Locate the cell with the specified text and output its [x, y] center coordinate. 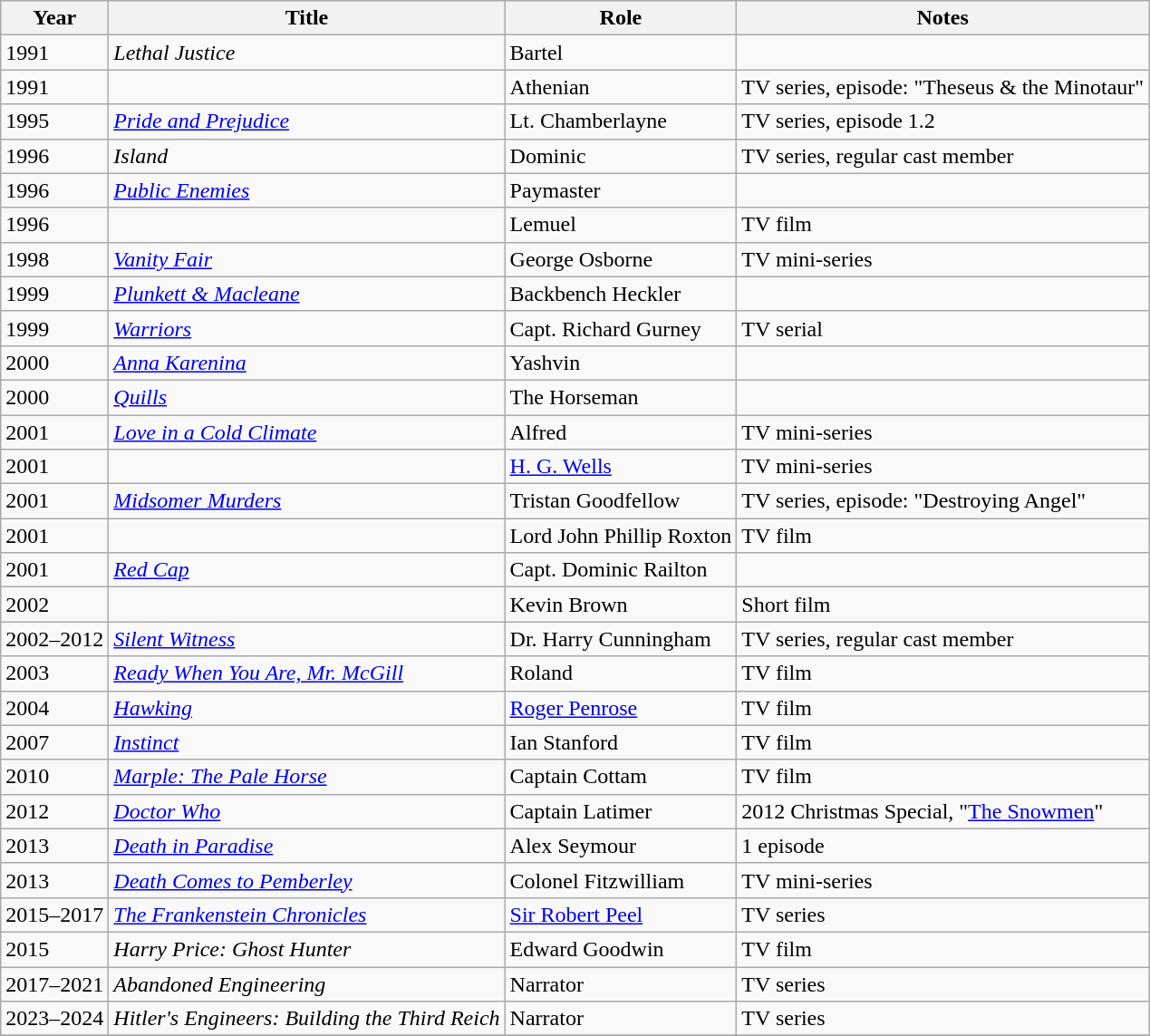
Kevin Brown [621, 605]
Lethal Justice [306, 53]
The Frankenstein Chronicles [306, 915]
TV series, episode 1.2 [942, 121]
2015 [54, 949]
Lt. Chamberlayne [621, 121]
Dominic [621, 156]
Island [306, 156]
2010 [54, 777]
1998 [54, 259]
Short film [942, 605]
Bartel [621, 53]
Year [54, 18]
Quills [306, 397]
Yashvin [621, 363]
Silent Witness [306, 639]
H. G. Wells [621, 467]
Harry Price: Ghost Hunter [306, 949]
Death Comes to Pemberley [306, 880]
Colonel Fitzwilliam [621, 880]
Roger Penrose [621, 708]
TV series, episode: "Destroying Angel" [942, 501]
Plunkett & Macleane [306, 294]
Title [306, 18]
TV serial [942, 328]
Alex Seymour [621, 846]
Red Cap [306, 570]
Notes [942, 18]
2012 [54, 811]
2017–2021 [54, 983]
Ian Stanford [621, 742]
George Osborne [621, 259]
2004 [54, 708]
Midsomer Murders [306, 501]
2007 [54, 742]
Anna Karenina [306, 363]
Edward Goodwin [621, 949]
Doctor Who [306, 811]
Dr. Harry Cunningham [621, 639]
Backbench Heckler [621, 294]
Lemuel [621, 225]
Capt. Dominic Railton [621, 570]
2015–2017 [54, 915]
Marple: The Pale Horse [306, 777]
The Horseman [621, 397]
Roland [621, 673]
Pride and Prejudice [306, 121]
Death in Paradise [306, 846]
Captain Cottam [621, 777]
2023–2024 [54, 1019]
Love in a Cold Climate [306, 432]
Capt. Richard Gurney [621, 328]
Hawking [306, 708]
2002–2012 [54, 639]
2002 [54, 605]
Tristan Goodfellow [621, 501]
2003 [54, 673]
Lord John Phillip Roxton [621, 536]
Public Enemies [306, 190]
TV series, episode: "Theseus & the Minotaur" [942, 87]
Alfred [621, 432]
Abandoned Engineering [306, 983]
1 episode [942, 846]
Warriors [306, 328]
Paymaster [621, 190]
Sir Robert Peel [621, 915]
Captain Latimer [621, 811]
Role [621, 18]
Hitler's Engineers: Building the Third Reich [306, 1019]
Vanity Fair [306, 259]
Athenian [621, 87]
Instinct [306, 742]
2012 Christmas Special, "The Snowmen" [942, 811]
Ready When You Are, Mr. McGill [306, 673]
1995 [54, 121]
